Capture the cell that displays the provided text and extract its [X, Y] central coordinate. 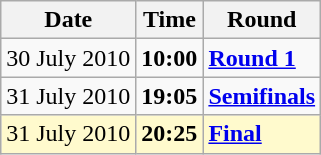
Round 1 [262, 58]
Time [170, 20]
Semifinals [262, 96]
10:00 [170, 58]
Final [262, 134]
30 July 2010 [68, 58]
19:05 [170, 96]
Date [68, 20]
20:25 [170, 134]
Round [262, 20]
